Output the [X, Y] coordinate of the center of the cell containing the given text.  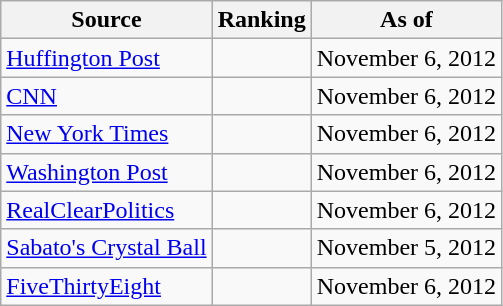
Washington Post [106, 172]
Sabato's Crystal Ball [106, 248]
FiveThirtyEight [106, 286]
November 5, 2012 [406, 248]
New York Times [106, 134]
As of [406, 20]
Huffington Post [106, 58]
CNN [106, 96]
RealClearPolitics [106, 210]
Ranking [262, 20]
Source [106, 20]
